Scan for the cell matching the given text and deliver its [x, y] coordinate at center. 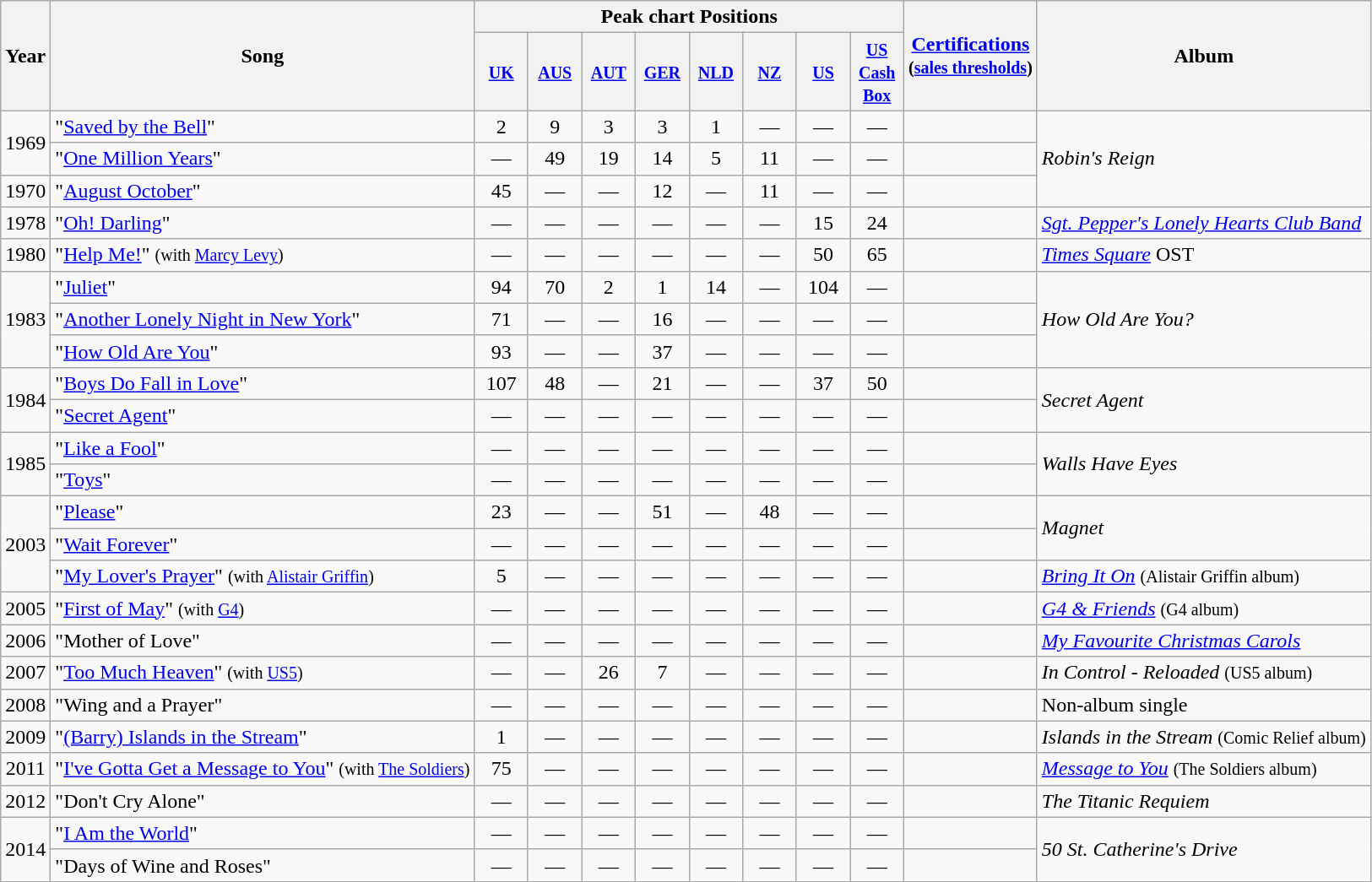
Times Square OST [1204, 255]
G4 & Friends (G4 album) [1204, 609]
1984 [25, 399]
Non-album single [1204, 705]
Robin's Reign [1204, 159]
Song [263, 56]
2014 [25, 849]
70 [555, 287]
AUT [609, 72]
75 [502, 769]
107 [502, 383]
7 [663, 673]
My Favourite Christmas Carols [1204, 641]
2011 [25, 769]
"Toys" [263, 480]
50 St. Catherine's Drive [1204, 849]
1983 [25, 319]
1980 [25, 255]
Year [25, 56]
UK [502, 72]
NLD [716, 72]
US Cash Box [877, 72]
"Like a Fool" [263, 448]
104 [823, 287]
Certifications(sales thresholds) [970, 56]
"Help Me!" (with Marcy Levy) [263, 255]
2012 [25, 801]
2005 [25, 609]
NZ [770, 72]
1978 [25, 223]
"Wing and a Prayer" [263, 705]
Magnet [1204, 528]
In Control - Reloaded (US5 album) [1204, 673]
19 [609, 159]
"How Old Are You" [263, 351]
Bring It On (Alistair Griffin album) [1204, 576]
16 [663, 319]
2008 [25, 705]
"Boys Do Fall in Love" [263, 383]
45 [502, 191]
1985 [25, 464]
"(Barry) Islands in the Stream" [263, 737]
Album [1204, 56]
24 [877, 223]
65 [877, 255]
1970 [25, 191]
9 [555, 127]
1969 [25, 143]
"Secret Agent" [263, 415]
2009 [25, 737]
"I've Gotta Get a Message to You" (with The Soldiers) [263, 769]
23 [502, 512]
2007 [25, 673]
"Saved by the Bell" [263, 127]
The Titanic Requiem [1204, 801]
Peak chart Positions [689, 17]
26 [609, 673]
Message to You (The Soldiers album) [1204, 769]
"One Million Years" [263, 159]
"Days of Wine and Roses" [263, 865]
"Wait Forever" [263, 544]
"August October" [263, 191]
"Another Lonely Night in New York" [263, 319]
51 [663, 512]
"Juliet" [263, 287]
21 [663, 383]
71 [502, 319]
Sgt. Pepper's Lonely Hearts Club Band [1204, 223]
Secret Agent [1204, 399]
"First of May" (with G4) [263, 609]
93 [502, 351]
AUS [555, 72]
94 [502, 287]
"Please" [263, 512]
"I Am the World" [263, 833]
15 [823, 223]
12 [663, 191]
"My Lover's Prayer" (with Alistair Griffin) [263, 576]
How Old Are You? [1204, 319]
2006 [25, 641]
49 [555, 159]
US [823, 72]
"Don't Cry Alone" [263, 801]
2003 [25, 544]
"Oh! Darling" [263, 223]
Walls Have Eyes [1204, 464]
Islands in the Stream (Comic Relief album) [1204, 737]
"Mother of Love" [263, 641]
"Too Much Heaven" (with US5) [263, 673]
GER [663, 72]
